Search for the cell housing the specified text and yield its [x, y] center coordinate. 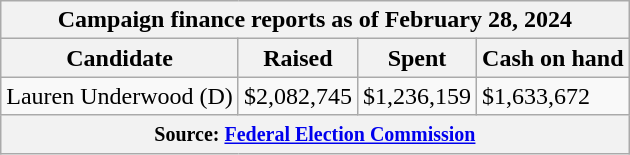
$1,633,672 [553, 96]
Source: Federal Election Commission [315, 134]
Campaign finance reports as of February 28, 2024 [315, 20]
Lauren Underwood (D) [120, 96]
$2,082,745 [298, 96]
Raised [298, 58]
Cash on hand [553, 58]
$1,236,159 [416, 96]
Candidate [120, 58]
Spent [416, 58]
